Find where the given text appears and provide that cell's center as [X, Y] coordinate. 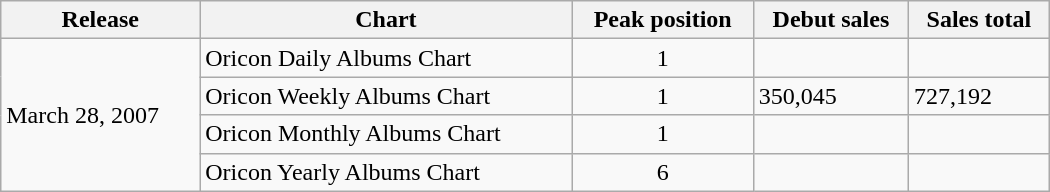
Oricon Daily Albums Chart [386, 58]
Chart [386, 20]
Oricon Monthly Albums Chart [386, 134]
727,192 [980, 96]
Oricon Yearly Albums Chart [386, 172]
Peak position [662, 20]
Release [100, 20]
March 28, 2007 [100, 115]
Oricon Weekly Albums Chart [386, 96]
6 [662, 172]
350,045 [830, 96]
Sales total [980, 20]
Debut sales [830, 20]
